Extract the (X, Y) coordinate from the center of the cell holding the provided text.  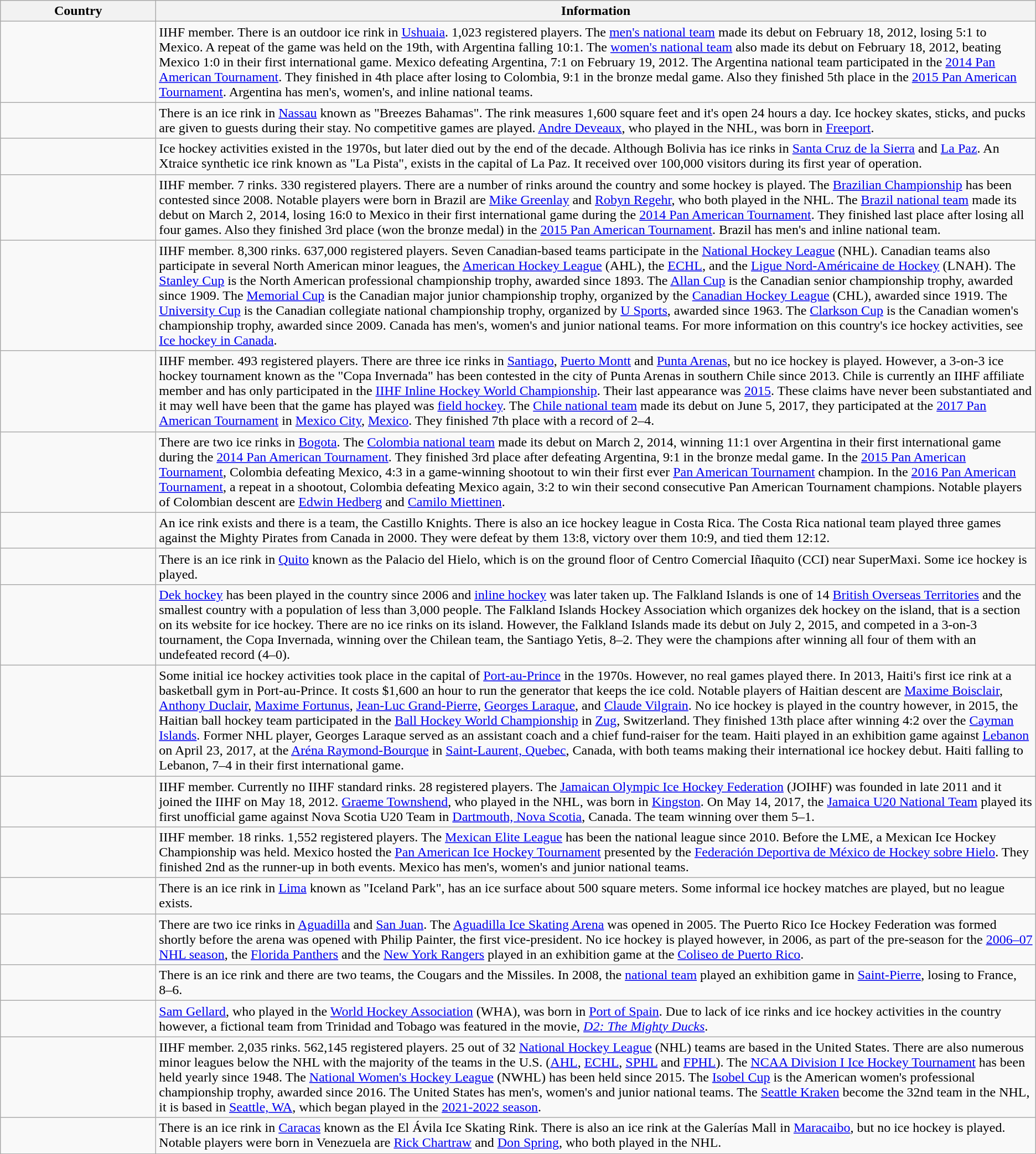
Information (595, 11)
Country (79, 11)
